Identify which cell holds the provided text, then report its (X, Y) central coordinate. 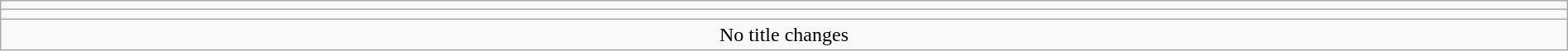
No title changes (784, 35)
